Locate the cell with the specified text and output its (x, y) center coordinate. 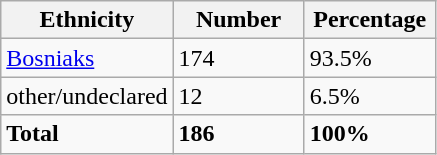
Number (238, 20)
174 (238, 58)
Total (87, 134)
93.5% (370, 58)
6.5% (370, 96)
Ethnicity (87, 20)
other/undeclared (87, 96)
Percentage (370, 20)
186 (238, 134)
12 (238, 96)
100% (370, 134)
Bosniaks (87, 58)
